Output the (x, y) coordinate of the center of the cell containing the given text.  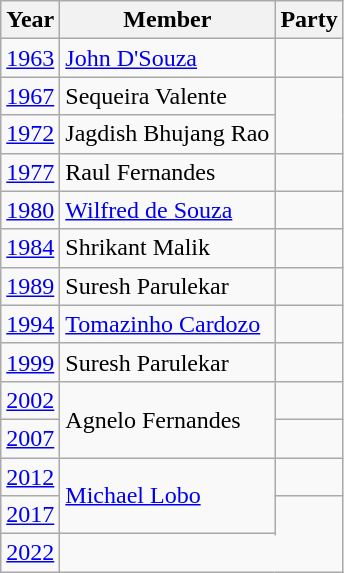
Sequeira Valente (168, 96)
Member (168, 20)
Tomazinho Cardozo (168, 324)
1972 (30, 134)
1999 (30, 362)
Wilfred de Souza (168, 210)
2022 (30, 553)
Year (30, 20)
Michael Lobo (168, 496)
1994 (30, 324)
Party (309, 20)
2012 (30, 477)
1989 (30, 286)
1984 (30, 248)
2007 (30, 438)
Raul Fernandes (168, 172)
John D'Souza (168, 58)
1980 (30, 210)
1977 (30, 172)
2002 (30, 400)
Shrikant Malik (168, 248)
Agnelo Fernandes (168, 419)
1963 (30, 58)
1967 (30, 96)
2017 (30, 515)
Jagdish Bhujang Rao (168, 134)
